Provide the (x, y) coordinate of the cell's center where the given text is located.  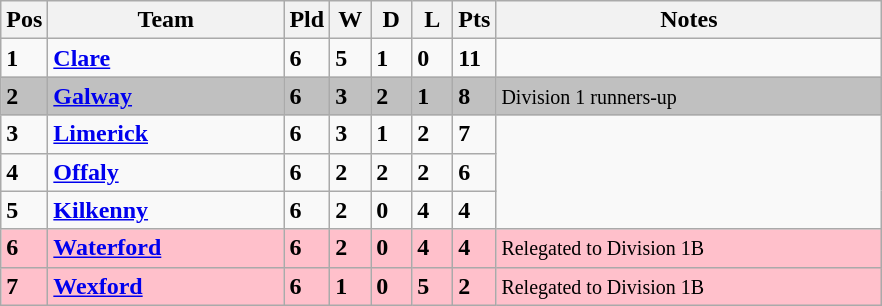
D (392, 20)
Limerick (166, 134)
Kilkenny (166, 210)
Pld (307, 20)
W (350, 20)
Notes (689, 20)
L (432, 20)
Pos (24, 20)
Offaly (166, 172)
Pts (474, 20)
8 (474, 96)
Division 1 runners-up (689, 96)
11 (474, 58)
Wexford (166, 286)
Clare (166, 58)
Galway (166, 96)
Team (166, 20)
Waterford (166, 248)
